From the cell containing the given text, extract its center point as [X, Y] coordinate. 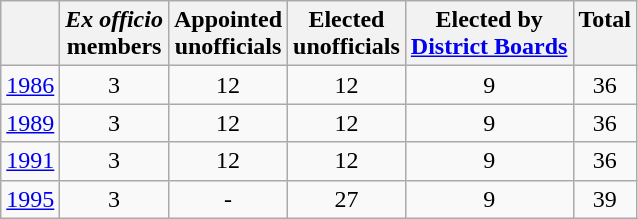
Elected unofficials [347, 34]
1989 [30, 123]
Ex officio members [114, 34]
Total [605, 34]
39 [605, 199]
1991 [30, 161]
Appointed unofficials [228, 34]
27 [347, 199]
1995 [30, 199]
- [228, 199]
Elected byDistrict Boards [489, 34]
1986 [30, 85]
